Output the [x, y] coordinate of the center of the cell containing the given text.  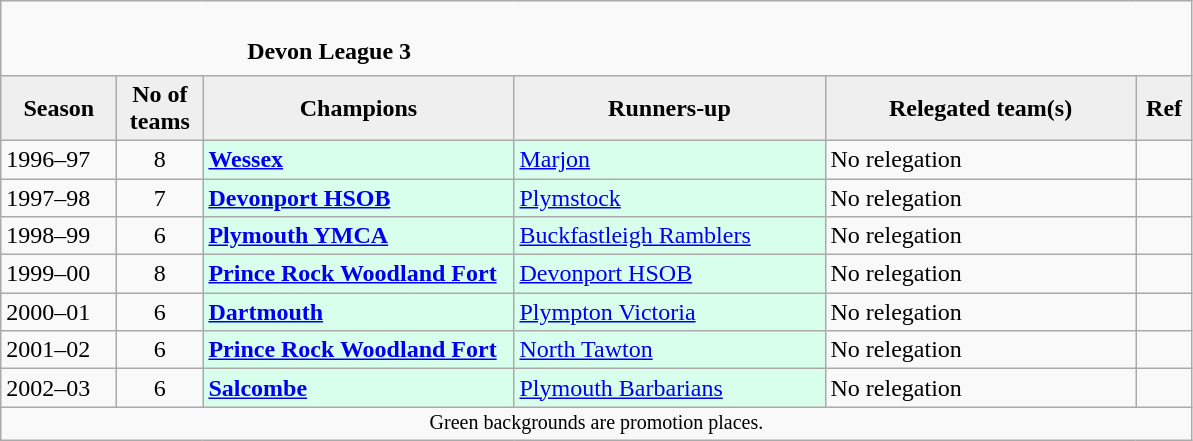
North Tawton [670, 350]
1996–97 [59, 159]
1997–98 [59, 197]
1999–00 [59, 274]
7 [160, 197]
Marjon [670, 159]
Runners-up [670, 108]
Buckfastleigh Ramblers [670, 236]
Champions [358, 108]
No of teams [160, 108]
Plymouth Barbarians [670, 388]
Plympton Victoria [670, 312]
Salcombe [358, 388]
Ref [1164, 108]
2002–03 [59, 388]
Season [59, 108]
Plymstock [670, 197]
2001–02 [59, 350]
Green backgrounds are promotion places. [596, 424]
Dartmouth [358, 312]
2000–01 [59, 312]
Relegated team(s) [980, 108]
Plymouth YMCA [358, 236]
1998–99 [59, 236]
Wessex [358, 159]
